For the text-containing cell, return its midpoint in [x, y] coordinate format. 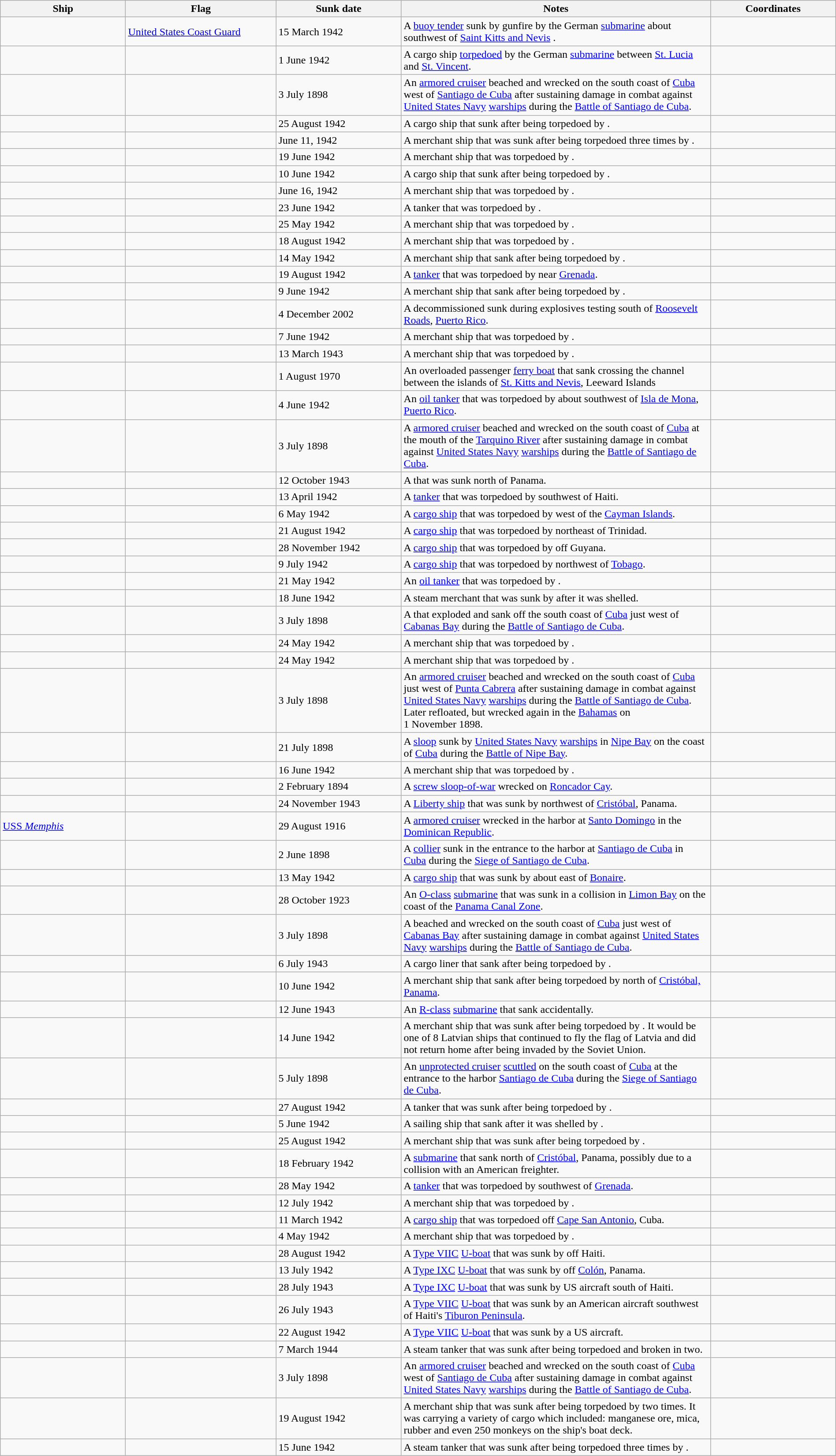
21 July 1898 [339, 747]
An overloaded passenger ferry boat that sank crossing the channel between the islands of St. Kitts and Nevis, Leeward Islands [556, 377]
4 May 1942 [339, 1236]
An oil tanker that was torpedoed by . [556, 581]
A tanker that was torpedoed by southwest of Haiti. [556, 497]
Coordinates [773, 9]
12 October 1943 [339, 480]
Sunk date [339, 9]
A Type VIIC U-boat that was sunk by a US aircraft. [556, 1332]
13 March 1943 [339, 354]
A steam tanker that was sunk after being torpedoed and broken in two. [556, 1349]
A steam merchant that was sunk by after it was shelled. [556, 597]
5 July 1898 [339, 1079]
1 June 1942 [339, 60]
A tanker that was torpedoed by . [556, 207]
12 July 1942 [339, 1203]
12 June 1943 [339, 1009]
18 June 1942 [339, 597]
A Type VIIC U-boat that was sunk by an American aircraft southwest of Haiti's Tiburon Peninsula. [556, 1310]
6 May 1942 [339, 514]
Notes [556, 9]
7 June 1942 [339, 337]
15 June 1942 [339, 1447]
A steam tanker that was sunk after being torpedoed three times by . [556, 1447]
9 June 1942 [339, 291]
A Type VIIC U-boat that was sunk by off Haiti. [556, 1253]
28 October 1923 [339, 900]
USS Memphis [63, 826]
A cargo ship that was torpedoed by northeast of Trinidad. [556, 530]
A submarine that sank north of Cristóbal, Panama, possibly due to a collision with an American freighter. [556, 1163]
4 December 2002 [339, 314]
A cargo ship torpedoed by the German submarine between St. Lucia and St. Vincent. [556, 60]
2 June 1898 [339, 855]
28 July 1943 [339, 1287]
Ship [63, 9]
An O-class submarine that was sunk in a collision in Limon Bay on the coast of the Panama Canal Zone. [556, 900]
A Type IXC U-boat that was sunk by US aircraft south of Haiti. [556, 1287]
A cargo ship that was torpedoed by off Guyana. [556, 547]
A cargo ship that was torpedoed off Cape San Antonio, Cuba. [556, 1220]
A sloop sunk by United States Navy warships in Nipe Bay on the coast of Cuba during the Battle of Nipe Bay. [556, 747]
A that was sunk north of Panama. [556, 480]
A Type IXC U-boat that was sunk by off Colón, Panama. [556, 1270]
18 August 1942 [339, 241]
27 August 1942 [339, 1107]
11 March 1942 [339, 1220]
A buoy tender sunk by gunfire by the German submarine about southwest of Saint Kitts and Nevis . [556, 32]
28 November 1942 [339, 547]
6 July 1943 [339, 963]
13 May 1942 [339, 877]
Flag [201, 9]
A cargo ship that was sunk by about east of Bonaire. [556, 877]
A cargo ship that was torpedoed by west of the Cayman Islands. [556, 514]
13 July 1942 [339, 1270]
9 July 1942 [339, 564]
23 June 1942 [339, 207]
29 August 1916 [339, 826]
An unprotected cruiser scuttled on the south coast of Cuba at the entrance to the harbor Santiago de Cuba during the Siege of Santiago de Cuba. [556, 1079]
13 April 1942 [339, 497]
A cargo liner that sank after being torpedoed by . [556, 963]
5 June 1942 [339, 1124]
A merchant ship that was sunk after being torpedoed three times by . [556, 140]
16 June 1942 [339, 770]
A tanker that was torpedoed by near Grenada. [556, 275]
1 August 1970 [339, 377]
22 August 1942 [339, 1332]
A tanker that was torpedoed by southwest of Grenada. [556, 1186]
June 11, 1942 [339, 140]
June 16, 1942 [339, 190]
A screw sloop-of-war wrecked on Roncador Cay. [556, 787]
A Liberty ship that was sunk by northwest of Cristóbal, Panama. [556, 803]
A merchant ship that was sunk after being torpedoed by . [556, 1141]
A tanker that was sunk after being torpedoed by . [556, 1107]
A cargo ship that was torpedoed by northwest of Tobago. [556, 564]
2 February 1894 [339, 787]
A that exploded and sank off the south coast of Cuba just west of Cabanas Bay during the Battle of Santiago de Cuba. [556, 621]
24 November 1943 [339, 803]
25 May 1942 [339, 224]
28 August 1942 [339, 1253]
7 March 1944 [339, 1349]
15 March 1942 [339, 32]
A decommissioned sunk during explosives testing south of Roosevelt Roads, Puerto Rico. [556, 314]
A merchant ship that sank after being torpedoed by north of Cristóbal, Panama. [556, 986]
A collier sunk in the entrance to the harbor at Santiago de Cuba in Cuba during the Siege of Santiago de Cuba. [556, 855]
A armored cruiser wrecked in the harbor at Santo Domingo in the Dominican Republic. [556, 826]
28 May 1942 [339, 1186]
An oil tanker that was torpedoed by about southwest of Isla de Mona, Puerto Rico. [556, 405]
19 June 1942 [339, 157]
An R-class submarine that sank accidentally. [556, 1009]
A sailing ship that sank after it was shelled by . [556, 1124]
26 July 1943 [339, 1310]
21 August 1942 [339, 530]
14 May 1942 [339, 258]
18 February 1942 [339, 1163]
4 June 1942 [339, 405]
21 May 1942 [339, 581]
United States Coast Guard [201, 32]
14 June 1942 [339, 1038]
